Determine the (X, Y) coordinate at the center of the cell enclosing the given text.  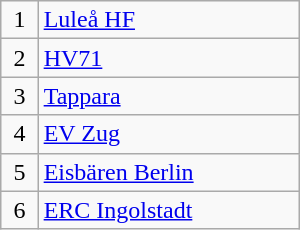
EV Zug (168, 134)
Luleå HF (168, 20)
6 (20, 210)
4 (20, 134)
ERC Ingolstadt (168, 210)
Eisbären Berlin (168, 172)
5 (20, 172)
HV71 (168, 58)
1 (20, 20)
Tappara (168, 96)
2 (20, 58)
3 (20, 96)
